Return [X, Y] of the center of cell containing provided text 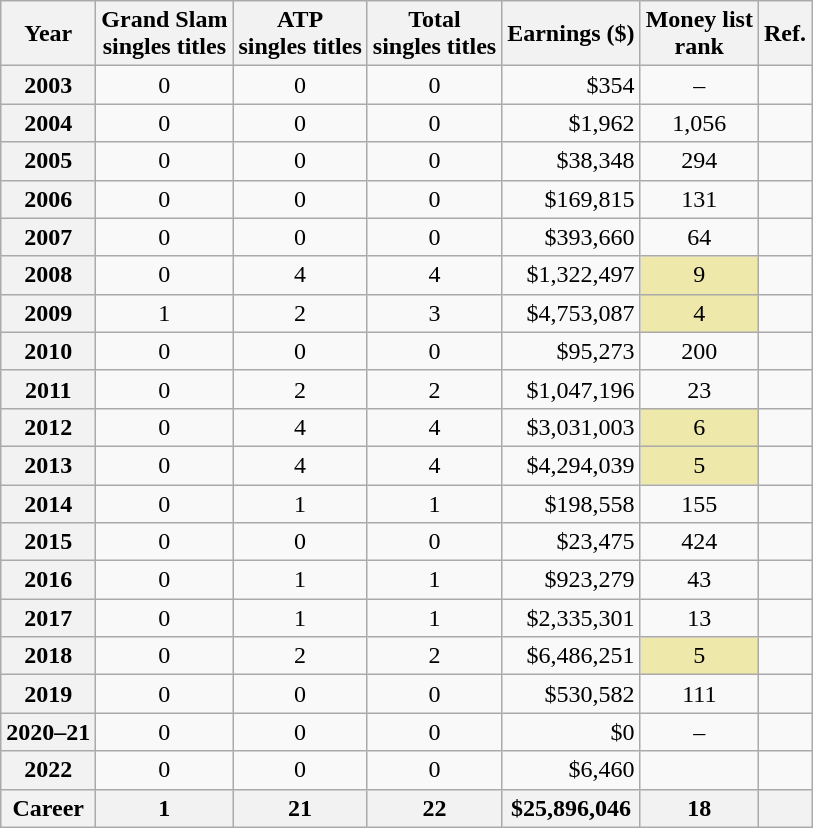
1,056 [699, 123]
2014 [48, 503]
$530,582 [571, 694]
2012 [48, 427]
$4,753,087 [571, 313]
Grand Slamsingles titles [164, 34]
Ref. [784, 34]
2011 [48, 389]
$0 [571, 732]
$1,322,497 [571, 275]
$2,335,301 [571, 618]
$95,273 [571, 351]
2016 [48, 580]
$1,962 [571, 123]
155 [699, 503]
2015 [48, 542]
13 [699, 618]
2009 [48, 313]
ATP singles titles [300, 34]
424 [699, 542]
111 [699, 694]
2008 [48, 275]
$25,896,046 [571, 808]
2018 [48, 656]
3 [434, 313]
22 [434, 808]
200 [699, 351]
23 [699, 389]
$923,279 [571, 580]
$6,460 [571, 770]
$3,031,003 [571, 427]
131 [699, 199]
$23,475 [571, 542]
$198,558 [571, 503]
$1,047,196 [571, 389]
Money listrank [699, 34]
$6,486,251 [571, 656]
$4,294,039 [571, 465]
2003 [48, 85]
2004 [48, 123]
2010 [48, 351]
$38,348 [571, 161]
Career [48, 808]
43 [699, 580]
2022 [48, 770]
6 [699, 427]
9 [699, 275]
$393,660 [571, 237]
18 [699, 808]
2006 [48, 199]
Totalsingles titles [434, 34]
2017 [48, 618]
2005 [48, 161]
64 [699, 237]
294 [699, 161]
21 [300, 808]
Earnings ($) [571, 34]
2013 [48, 465]
2007 [48, 237]
Year [48, 34]
$354 [571, 85]
$169,815 [571, 199]
2020–21 [48, 732]
2019 [48, 694]
